Provide the (X, Y) coordinate of the cell's center where the given text is located.  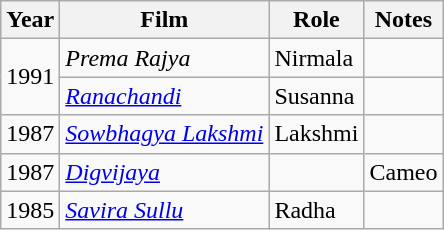
Susanna (316, 96)
Notes (404, 20)
1985 (30, 210)
Digvijaya (164, 172)
Savira Sullu (164, 210)
Radha (316, 210)
Ranachandi (164, 96)
Nirmala (316, 58)
Year (30, 20)
Lakshmi (316, 134)
1991 (30, 77)
Prema Rajya (164, 58)
Role (316, 20)
Film (164, 20)
Sowbhagya Lakshmi (164, 134)
Cameo (404, 172)
